Output the (X, Y) coordinate of the center of the cell containing the given text.  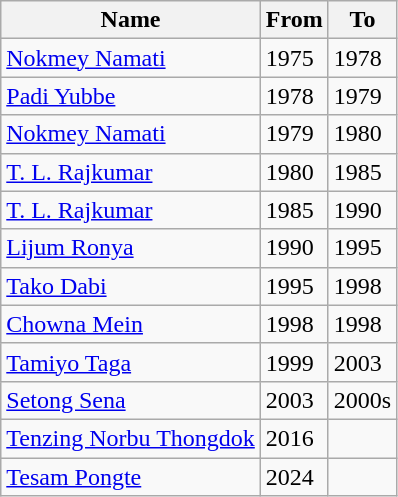
Tesam Pongte (131, 477)
2016 (294, 438)
Tenzing Norbu Thongdok (131, 438)
Lijum Ronya (131, 248)
Padi Yubbe (131, 96)
To (362, 20)
Chowna Mein (131, 324)
1999 (294, 362)
Name (131, 20)
1975 (294, 58)
2024 (294, 477)
Tamiyo Taga (131, 362)
Tako Dabi (131, 286)
2000s (362, 400)
From (294, 20)
Setong Sena (131, 400)
